Return (x, y) of the center of cell containing provided text 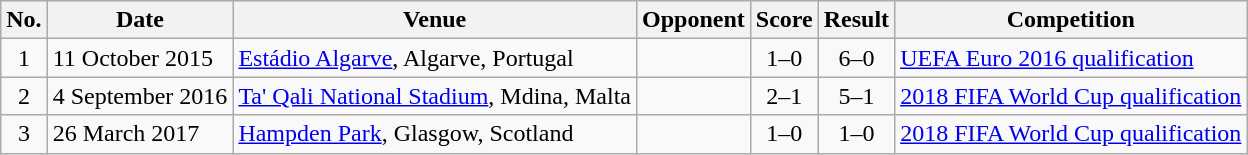
6–0 (856, 58)
2 (24, 96)
No. (24, 20)
3 (24, 134)
26 March 2017 (140, 134)
1 (24, 58)
Ta' Qali National Stadium, Mdina, Malta (435, 96)
Opponent (693, 20)
Hampden Park, Glasgow, Scotland (435, 134)
Venue (435, 20)
Score (784, 20)
4 September 2016 (140, 96)
11 October 2015 (140, 58)
Estádio Algarve, Algarve, Portugal (435, 58)
UEFA Euro 2016 qualification (1071, 58)
Date (140, 20)
2–1 (784, 96)
Result (856, 20)
Competition (1071, 20)
5–1 (856, 96)
